Provide the [X, Y] coordinate of the cell's center where the given text is located.  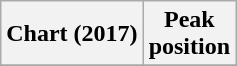
Chart (2017) [72, 34]
Peakposition [189, 34]
